Return the (X, Y) coordinate for the center point of the cell that contains the specified text.  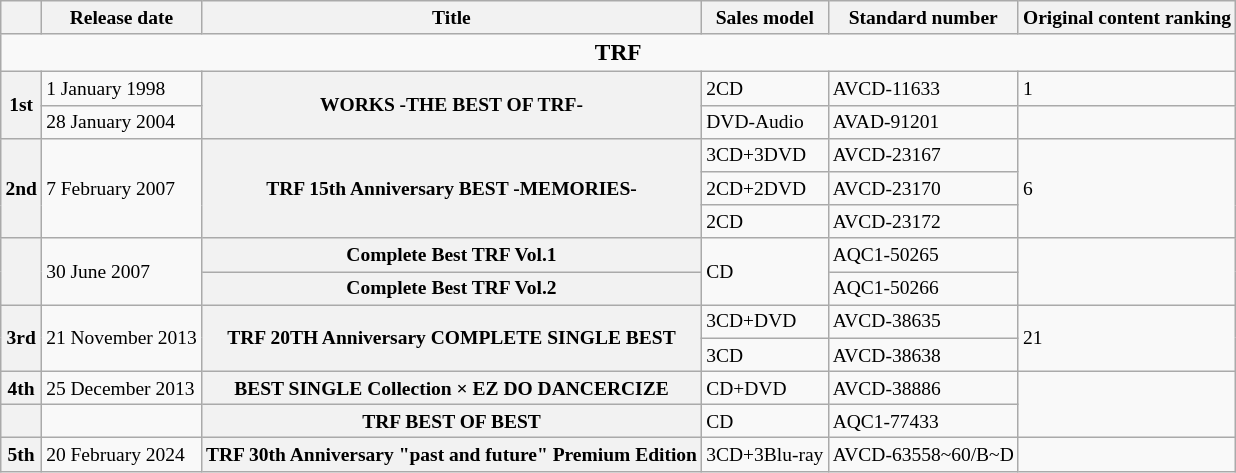
Release date (121, 18)
3CD+3DVD (765, 154)
AVCD-63558~60/B~D (923, 454)
Original content ranking (1126, 18)
AQC1-50265 (923, 254)
AQC1-50266 (923, 288)
2CD+2DVD (765, 188)
Complete Best TRF Vol.2 (451, 288)
1 January 1998 (121, 88)
4th (22, 388)
AVCD-38635 (923, 322)
21 November 2013 (121, 338)
2nd (22, 188)
7 February 2007 (121, 188)
AVCD-23170 (923, 188)
TRF 30th Anniversary "past and future" Premium Edition (451, 454)
AVCD-38886 (923, 388)
3CD (765, 354)
30 June 2007 (121, 272)
28 January 2004 (121, 122)
Standard number (923, 18)
TRF (618, 53)
21 (1126, 338)
AVCD-11633 (923, 88)
WORKS -THE BEST OF TRF- (451, 106)
AVCD-38638 (923, 354)
3CD+DVD (765, 322)
AVCD-23172 (923, 222)
TRF 20TH Anniversary COMPLETE SINGLE BEST (451, 338)
AQC1-77433 (923, 422)
Complete Best TRF Vol.1 (451, 254)
AVCD-23167 (923, 154)
1 (1126, 88)
AVAD-91201 (923, 122)
TRF BEST OF BEST (451, 422)
5th (22, 454)
Sales model (765, 18)
TRF 15th Anniversary BEST -MEMORIES- (451, 188)
DVD-Audio (765, 122)
BEST SINGLE Collection × EZ DO DANCERCIZE (451, 388)
25 December 2013 (121, 388)
1st (22, 106)
6 (1126, 188)
3rd (22, 338)
Title (451, 18)
20 February 2024 (121, 454)
3CD+3Blu-ray (765, 454)
CD+DVD (765, 388)
